Return the (X, Y) coordinate for the center point of the cell that contains the specified text.  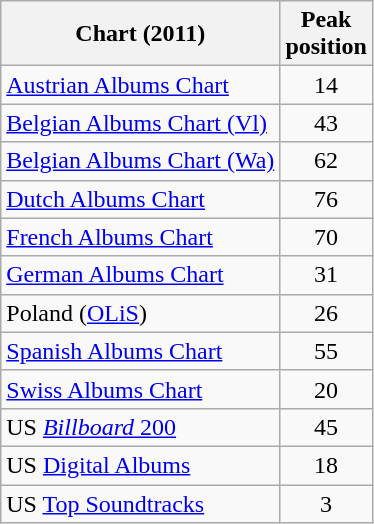
Dutch Albums Chart (140, 199)
US Top Soundtracks (140, 503)
55 (326, 351)
20 (326, 389)
76 (326, 199)
Poland (OLiS) (140, 313)
3 (326, 503)
Austrian Albums Chart (140, 85)
Belgian Albums Chart (Wa) (140, 161)
US Billboard 200 (140, 427)
Chart (2011) (140, 34)
Spanish Albums Chart (140, 351)
62 (326, 161)
Swiss Albums Chart (140, 389)
43 (326, 123)
Peakposition (326, 34)
26 (326, 313)
18 (326, 465)
31 (326, 275)
German Albums Chart (140, 275)
45 (326, 427)
14 (326, 85)
French Albums Chart (140, 237)
US Digital Albums (140, 465)
Belgian Albums Chart (Vl) (140, 123)
70 (326, 237)
